Provide the (X, Y) coordinate of the cell's center where the given text is located.  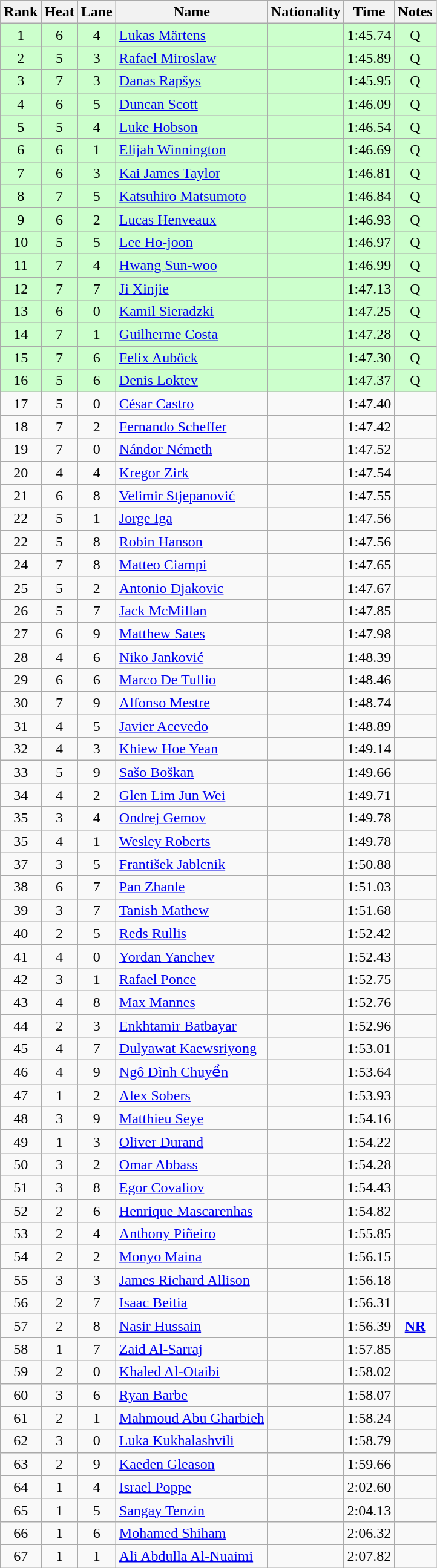
1:56.15 (369, 1257)
1:58.07 (369, 1395)
Kaeden Gleason (191, 1464)
1:47.65 (369, 565)
1:45.89 (369, 58)
Ngô Đình Chuyền (191, 1072)
Guilherme Costa (191, 335)
Matthew Sates (191, 634)
12 (21, 289)
41 (21, 956)
1:51.68 (369, 910)
2:04.13 (369, 1510)
Dulyawat Kaewsriyong (191, 1049)
1:53.01 (369, 1049)
42 (21, 979)
1:55.85 (369, 1234)
1:52.76 (369, 1002)
Ji Xinjie (191, 289)
1:58.24 (369, 1418)
27 (21, 634)
Luke Hobson (191, 127)
Name (191, 12)
Niko Janković (191, 657)
2:07.82 (369, 1556)
48 (21, 1118)
1:46.99 (369, 265)
61 (21, 1418)
51 (21, 1187)
2:06.32 (369, 1533)
25 (21, 588)
Fernando Scheffer (191, 427)
1:54.28 (369, 1164)
Rafael Miroslaw (191, 58)
Omar Abbass (191, 1164)
29 (21, 680)
15 (21, 358)
Sašo Boškan (191, 772)
Yordan Yanchev (191, 956)
53 (21, 1234)
Henrique Mascarenhas (191, 1211)
28 (21, 657)
59 (21, 1372)
26 (21, 611)
Sangay Tenzin (191, 1510)
16 (21, 381)
Max Mannes (191, 1002)
1:48.39 (369, 657)
Jack McMillan (191, 611)
1:49.14 (369, 749)
Ondrej Gemov (191, 818)
Kai James Taylor (191, 173)
Matthieu Seye (191, 1118)
1:48.74 (369, 703)
Egor Covaliov (191, 1187)
Alfonso Mestre (191, 703)
Tanish Mathew (191, 910)
14 (21, 335)
1:54.82 (369, 1211)
Anthony Piñeiro (191, 1234)
1:56.18 (369, 1280)
2:02.60 (369, 1487)
Khaled Al-Otaibi (191, 1372)
František Jablcnik (191, 864)
Kregor Zirk (191, 473)
11 (21, 265)
1:47.13 (369, 289)
1:47.85 (369, 611)
Heat (59, 12)
Rafael Ponce (191, 979)
NR (415, 1326)
1:52.42 (369, 933)
1:58.02 (369, 1372)
1:47.30 (369, 358)
César Castro (191, 404)
1:48.46 (369, 680)
30 (21, 703)
Ryan Barbe (191, 1395)
Alex Sobers (191, 1095)
1:50.88 (369, 864)
65 (21, 1510)
32 (21, 749)
13 (21, 312)
Rank (21, 12)
1:47.25 (369, 312)
1:58.79 (369, 1441)
1:47.67 (369, 588)
1:46.81 (369, 173)
1:46.69 (369, 150)
58 (21, 1349)
Israel Poppe (191, 1487)
57 (21, 1326)
1:46.09 (369, 104)
Lane (97, 12)
1:47.42 (369, 427)
1:52.75 (369, 979)
1:46.97 (369, 242)
1:49.66 (369, 772)
Reds Rullis (191, 933)
62 (21, 1441)
1:52.43 (369, 956)
Pan Zhanle (191, 887)
1:54.22 (369, 1141)
Matteo Ciampi (191, 565)
45 (21, 1049)
1:51.03 (369, 887)
Lucas Henveaux (191, 219)
Nationality (306, 12)
17 (21, 404)
Robin Hanson (191, 542)
1:57.85 (369, 1349)
Oliver Durand (191, 1141)
1:47.52 (369, 450)
Zaid Al-Sarraj (191, 1349)
66 (21, 1533)
Kamil Sieradzki (191, 312)
Nándor Németh (191, 450)
1:49.71 (369, 795)
1:46.93 (369, 219)
54 (21, 1257)
1:45.74 (369, 35)
1:52.96 (369, 1026)
Monyo Maina (191, 1257)
64 (21, 1487)
40 (21, 933)
56 (21, 1303)
Danas Rapšys (191, 81)
Velimir Stjepanović (191, 496)
31 (21, 726)
1:53.64 (369, 1072)
19 (21, 450)
Felix Auböck (191, 358)
Nasir Hussain (191, 1326)
1:54.43 (369, 1187)
Enkhtamir Batbayar (191, 1026)
Time (369, 12)
Lukas Märtens (191, 35)
1:47.28 (369, 335)
Katsuhiro Matsumoto (191, 196)
1:47.40 (369, 404)
1:47.98 (369, 634)
47 (21, 1095)
34 (21, 795)
1:47.55 (369, 496)
46 (21, 1072)
63 (21, 1464)
Luka Kukhalashvili (191, 1441)
1:45.95 (369, 81)
1:46.54 (369, 127)
Elijah Winnington (191, 150)
Denis Loktev (191, 381)
50 (21, 1164)
1:56.39 (369, 1326)
James Richard Allison (191, 1280)
37 (21, 864)
Notes (415, 12)
Wesley Roberts (191, 841)
Khiew Hoe Yean (191, 749)
33 (21, 772)
Javier Acevedo (191, 726)
24 (21, 565)
Lee Ho-joon (191, 242)
Marco De Tullio (191, 680)
Jorge Iga (191, 519)
18 (21, 427)
Ali Abdulla Al-Nuaimi (191, 1556)
1:48.89 (369, 726)
Isaac Beitia (191, 1303)
Mahmoud Abu Gharbieh (191, 1418)
1:59.66 (369, 1464)
44 (21, 1026)
Hwang Sun-woo (191, 265)
20 (21, 473)
Glen Lim Jun Wei (191, 795)
10 (21, 242)
39 (21, 910)
49 (21, 1141)
1:46.84 (369, 196)
38 (21, 887)
21 (21, 496)
Antonio Djakovic (191, 588)
55 (21, 1280)
43 (21, 1002)
Duncan Scott (191, 104)
1:56.31 (369, 1303)
Mohamed Shiham (191, 1533)
60 (21, 1395)
1:47.37 (369, 381)
1:54.16 (369, 1118)
1:53.93 (369, 1095)
52 (21, 1211)
1:47.54 (369, 473)
67 (21, 1556)
